Detect which cell encompasses the target text, then output its (x, y) center coordinate. 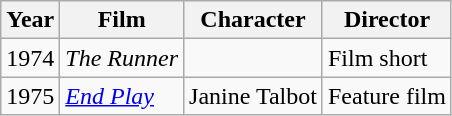
Feature film (386, 96)
Year (30, 20)
Character (254, 20)
Director (386, 20)
1975 (30, 96)
End Play (122, 96)
Film (122, 20)
1974 (30, 58)
The Runner (122, 58)
Film short (386, 58)
Janine Talbot (254, 96)
